Provide the [x, y] coordinate of the cell's center where the given text is located.  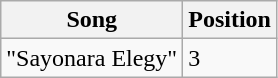
Position [230, 20]
Song [92, 20]
3 [230, 58]
"Sayonara Elegy" [92, 58]
